Extract the (x, y) coordinate from the center of the cell holding the provided text.  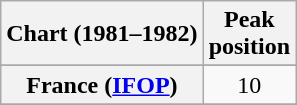
Peakposition (249, 34)
10 (249, 85)
France (IFOP) (102, 85)
Chart (1981–1982) (102, 34)
